Provide the [x, y] coordinate of the cell's center where the given text is located.  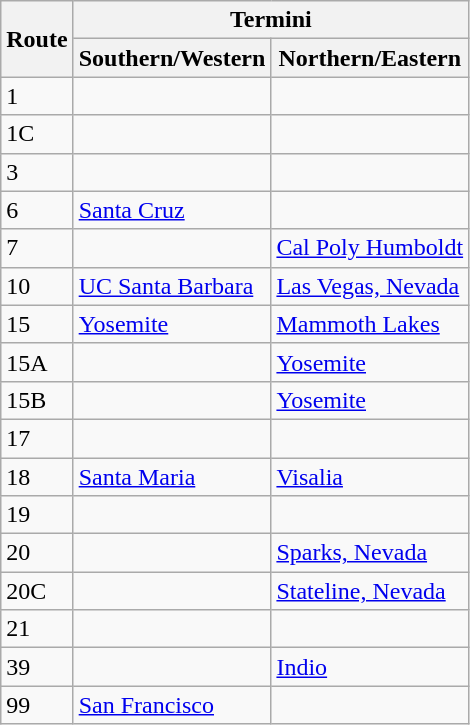
15A [37, 362]
Santa Maria [172, 477]
Northern/Eastern [370, 58]
3 [37, 172]
Cal Poly Humboldt [370, 248]
San Francisco [172, 705]
10 [37, 286]
15 [37, 324]
Las Vegas, Nevada [370, 286]
19 [37, 515]
15B [37, 400]
Stateline, Nevada [370, 591]
39 [37, 667]
Southern/Western [172, 58]
21 [37, 629]
18 [37, 477]
6 [37, 210]
Santa Cruz [172, 210]
Mammoth Lakes [370, 324]
Route [37, 39]
20C [37, 591]
17 [37, 438]
Visalia [370, 477]
20 [37, 553]
7 [37, 248]
Termini [270, 20]
UC Santa Barbara [172, 286]
1C [37, 134]
Indio [370, 667]
99 [37, 705]
1 [37, 96]
Sparks, Nevada [370, 553]
